Identify which cell holds the provided text, then report its [X, Y] central coordinate. 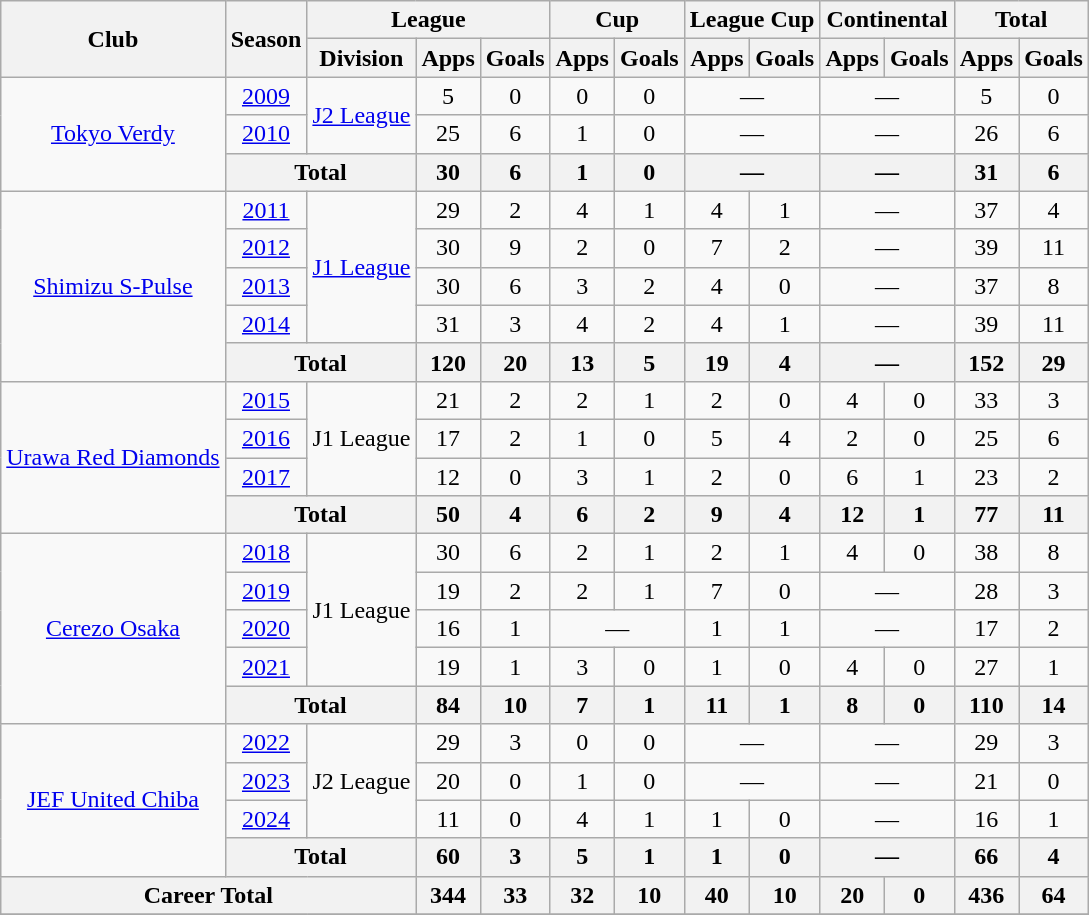
2016 [266, 438]
2024 [266, 819]
66 [986, 857]
Cup [617, 20]
Tokyo Verdy [113, 134]
2023 [266, 781]
JEF United Chiba [113, 800]
436 [986, 895]
84 [448, 705]
League [428, 20]
Division [362, 58]
2010 [266, 134]
26 [986, 134]
77 [986, 515]
Club [113, 39]
Urawa Red Diamonds [113, 457]
Season [266, 39]
Cerezo Osaka [113, 629]
110 [986, 705]
2017 [266, 477]
2021 [266, 667]
2012 [266, 248]
2011 [266, 210]
2019 [266, 591]
50 [448, 515]
64 [1054, 895]
Continental [887, 20]
152 [986, 362]
2014 [266, 324]
2015 [266, 400]
2020 [266, 629]
60 [448, 857]
344 [448, 895]
27 [986, 667]
2013 [266, 286]
38 [986, 553]
40 [716, 895]
28 [986, 591]
Career Total [208, 895]
2018 [266, 553]
League Cup [752, 20]
2022 [266, 743]
2009 [266, 96]
120 [448, 362]
14 [1054, 705]
23 [986, 477]
13 [582, 362]
Shimizu S-Pulse [113, 286]
32 [582, 895]
